Extract the (x, y) coordinate from the center of the cell holding the provided text.  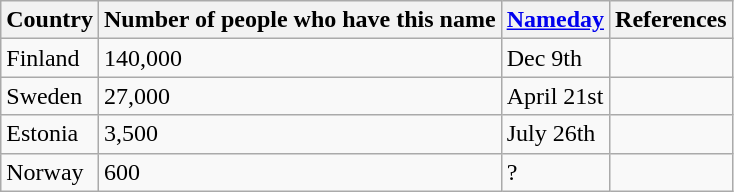
? (555, 172)
140,000 (300, 58)
Estonia (50, 134)
July 26th (555, 134)
3,500 (300, 134)
Sweden (50, 96)
Country (50, 20)
Nameday (555, 20)
April 21st (555, 96)
References (672, 20)
Number of people who have this name (300, 20)
27,000 (300, 96)
Dec 9th (555, 58)
600 (300, 172)
Norway (50, 172)
Finland (50, 58)
